Search for the cell housing the specified text and yield its [X, Y] center coordinate. 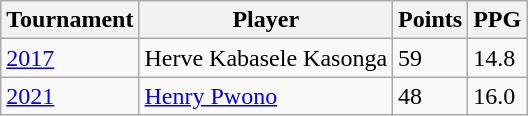
2017 [70, 58]
2021 [70, 96]
Points [430, 20]
Player [266, 20]
14.8 [498, 58]
PPG [498, 20]
48 [430, 96]
Herve Kabasele Kasonga [266, 58]
Tournament [70, 20]
59 [430, 58]
16.0 [498, 96]
Henry Pwono [266, 96]
